Locate the cell with the specified text and output its [x, y] center coordinate. 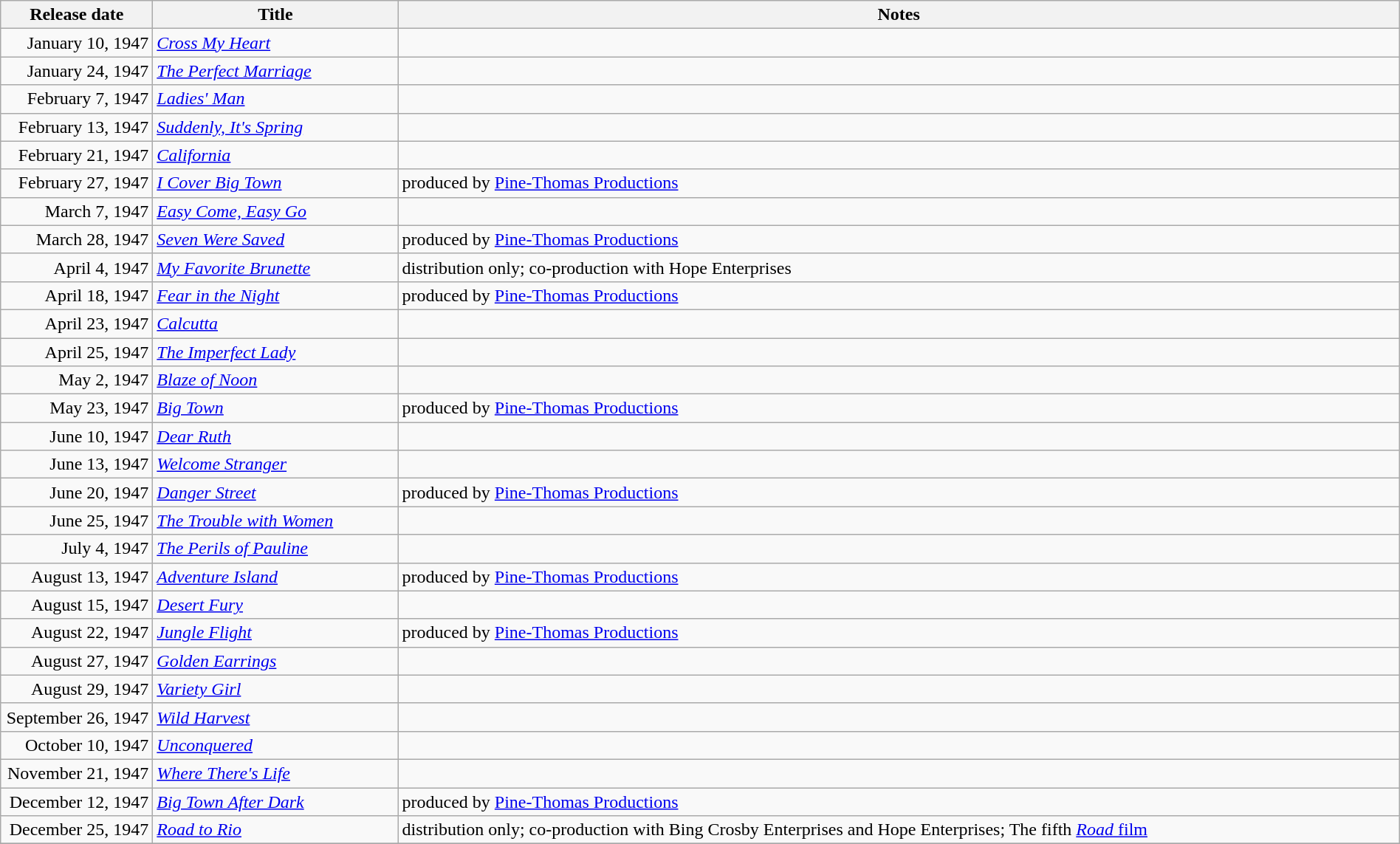
Where There's Life [275, 773]
Desert Fury [275, 605]
Seven Were Saved [275, 239]
Ladies' Man [275, 99]
April 23, 1947 [77, 323]
June 25, 1947 [77, 521]
April 25, 1947 [77, 352]
January 10, 1947 [77, 43]
May 2, 1947 [77, 380]
Easy Come, Easy Go [275, 211]
September 26, 1947 [77, 717]
June 13, 1947 [77, 464]
May 23, 1947 [77, 408]
Golden Earrings [275, 661]
Dear Ruth [275, 436]
August 27, 1947 [77, 661]
The Imperfect Lady [275, 352]
Welcome Stranger [275, 464]
Adventure Island [275, 577]
February 13, 1947 [77, 127]
August 15, 1947 [77, 605]
March 7, 1947 [77, 211]
distribution only; co-production with Hope Enterprises [899, 267]
August 29, 1947 [77, 689]
January 24, 1947 [77, 71]
Big Town After Dark [275, 801]
distribution only; co-production with Bing Crosby Enterprises and Hope Enterprises; The fifth Road film [899, 830]
Release date [77, 15]
Wild Harvest [275, 717]
My Favorite Brunette [275, 267]
February 7, 1947 [77, 99]
November 21, 1947 [77, 773]
Big Town [275, 408]
I Cover Big Town [275, 183]
Fear in the Night [275, 295]
February 27, 1947 [77, 183]
December 12, 1947 [77, 801]
April 18, 1947 [77, 295]
Variety Girl [275, 689]
July 4, 1947 [77, 549]
Calcutta [275, 323]
October 10, 1947 [77, 745]
April 4, 1947 [77, 267]
California [275, 155]
Suddenly, It's Spring [275, 127]
August 13, 1947 [77, 577]
Title [275, 15]
Cross My Heart [275, 43]
June 10, 1947 [77, 436]
The Trouble with Women [275, 521]
Danger Street [275, 493]
March 28, 1947 [77, 239]
Blaze of Noon [275, 380]
Notes [899, 15]
The Perils of Pauline [275, 549]
August 22, 1947 [77, 633]
February 21, 1947 [77, 155]
Unconquered [275, 745]
Road to Rio [275, 830]
June 20, 1947 [77, 493]
Jungle Flight [275, 633]
The Perfect Marriage [275, 71]
December 25, 1947 [77, 830]
